Return (x, y) of the center of cell containing provided text 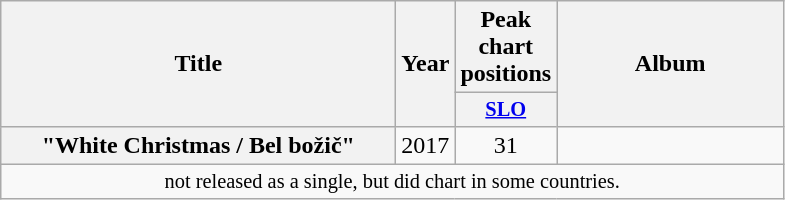
not released as a single, but did chart in some countries. (392, 182)
Peak chart positions (506, 47)
Year (426, 64)
Title (198, 64)
"White Christmas / Bel božič" (198, 145)
Album (670, 64)
31 (506, 145)
SLO (506, 110)
2017 (426, 145)
